Output the (X, Y) coordinate of the center of the cell containing the given text.  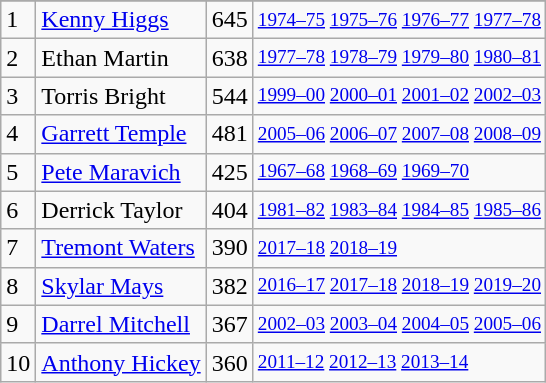
3 (18, 96)
645 (230, 20)
Garrett Temple (121, 134)
6 (18, 210)
382 (230, 286)
2017–18 2018–19 (399, 248)
1967–68 1968–69 1969–70 (399, 172)
2 (18, 58)
Tremont Waters (121, 248)
Ethan Martin (121, 58)
1999–00 2000–01 2001–02 2002–03 (399, 96)
5 (18, 172)
1977–78 1978–79 1979–80 1980–81 (399, 58)
390 (230, 248)
Pete Maravich (121, 172)
4 (18, 134)
367 (230, 324)
2016–17 2017–18 2018–19 2019–20 (399, 286)
425 (230, 172)
10 (18, 362)
Derrick Taylor (121, 210)
Anthony Hickey (121, 362)
8 (18, 286)
360 (230, 362)
9 (18, 324)
1 (18, 20)
7 (18, 248)
Kenny Higgs (121, 20)
638 (230, 58)
1974–75 1975–76 1976–77 1977–78 (399, 20)
2011–12 2012–13 2013–14 (399, 362)
Torris Bright (121, 96)
2005–06 2006–07 2007–08 2008–09 (399, 134)
481 (230, 134)
Darrel Mitchell (121, 324)
544 (230, 96)
Skylar Mays (121, 286)
404 (230, 210)
1981–82 1983–84 1984–85 1985–86 (399, 210)
2002–03 2003–04 2004–05 2005–06 (399, 324)
